Pinpoint the cell where the given text exists, returning its (X, Y) midpoint coordinate. 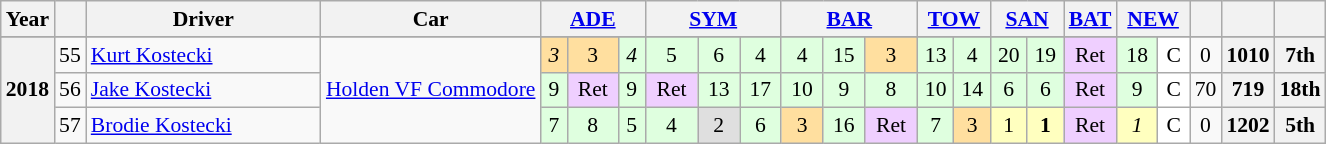
55 (70, 55)
2018 (28, 90)
56 (70, 90)
2 (719, 126)
7th (1300, 55)
14 (972, 90)
70 (1206, 90)
Kurt Kostecki (204, 55)
5th (1300, 126)
Brodie Kostecki (204, 126)
BAT (1090, 19)
SAN (1026, 19)
Holden VF Commodore (431, 90)
Jake Kostecki (204, 90)
16 (844, 126)
57 (70, 126)
18th (1300, 90)
BAR (849, 19)
15 (844, 55)
Year (28, 19)
ADE (592, 19)
18 (1138, 55)
NEW (1154, 19)
719 (1248, 90)
20 (1008, 55)
SYM (713, 19)
17 (761, 90)
19 (1046, 55)
TOW (954, 19)
1202 (1248, 126)
Driver (204, 19)
1010 (1248, 55)
Car (431, 19)
